Identify which cell holds the provided text, then report its (x, y) central coordinate. 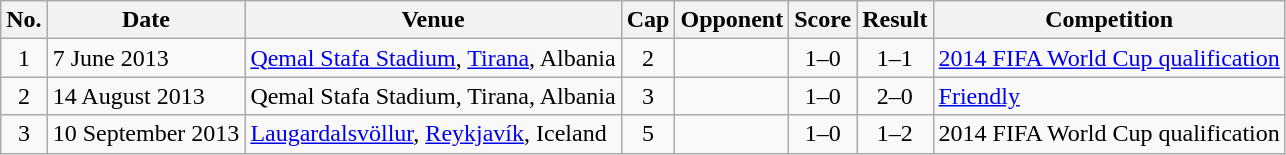
Venue (433, 20)
Opponent (732, 20)
Cap (648, 20)
1 (24, 58)
5 (648, 134)
Result (895, 20)
7 June 2013 (146, 58)
14 August 2013 (146, 96)
No. (24, 20)
10 September 2013 (146, 134)
1–2 (895, 134)
Date (146, 20)
2–0 (895, 96)
Competition (1109, 20)
1–1 (895, 58)
Laugardalsvöllur, Reykjavík, Iceland (433, 134)
Score (823, 20)
Friendly (1109, 96)
